Pinpoint the cell where the given text exists, returning its (X, Y) midpoint coordinate. 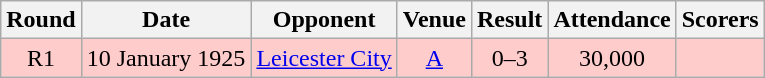
Attendance (612, 20)
10 January 1925 (166, 58)
Date (166, 20)
30,000 (612, 58)
A (434, 58)
Venue (434, 20)
Result (509, 20)
Opponent (324, 20)
Round (41, 20)
R1 (41, 58)
Leicester City (324, 58)
0–3 (509, 58)
Scorers (720, 20)
